Return the [X, Y] coordinate for the center point of the cell that contains the specified text.  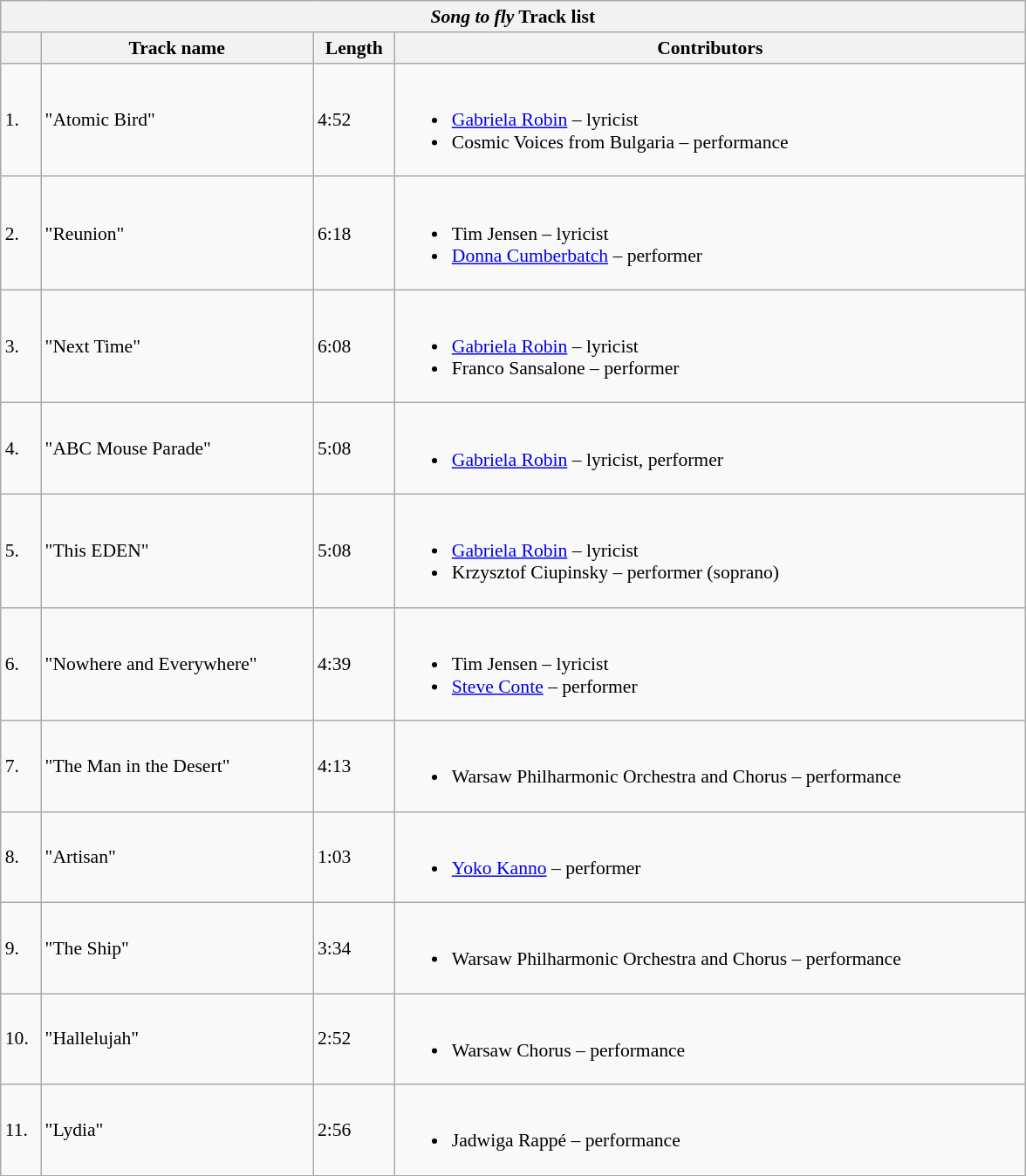
3. [21, 346]
Song to fly Track list [513, 17]
Yoko Kanno – performer [710, 857]
"The Man in the Desert" [177, 766]
11. [21, 1130]
4:13 [354, 766]
9. [21, 947]
4:39 [354, 664]
Warsaw Chorus – performance [710, 1039]
4:52 [354, 120]
1. [21, 120]
"Nowhere and Everywhere" [177, 664]
"Next Time" [177, 346]
2:56 [354, 1130]
"Lydia" [177, 1130]
Track name [177, 48]
4. [21, 448]
10. [21, 1039]
3:34 [354, 947]
"The Ship" [177, 947]
Gabriela Robin – lyricist, performer [710, 448]
"Atomic Bird" [177, 120]
"Artisan" [177, 857]
8. [21, 857]
6:08 [354, 346]
1:03 [354, 857]
5. [21, 550]
2:52 [354, 1039]
"Hallelujah" [177, 1039]
"Reunion" [177, 233]
6:18 [354, 233]
7. [21, 766]
Contributors [710, 48]
"ABC Mouse Parade" [177, 448]
6. [21, 664]
Tim Jensen – lyricistSteve Conte – performer [710, 664]
Gabriela Robin – lyricistCosmic Voices from Bulgaria – performance [710, 120]
Gabriela Robin – lyricistFranco Sansalone – performer [710, 346]
Length [354, 48]
2. [21, 233]
Gabriela Robin – lyricistKrzysztof Ciupinsky – performer (soprano) [710, 550]
"This EDEN" [177, 550]
Tim Jensen – lyricistDonna Cumberbatch – performer [710, 233]
Jadwiga Rappé – performance [710, 1130]
